Output the [X, Y] coordinate of the center of the cell containing the given text.  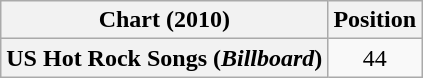
US Hot Rock Songs (Billboard) [164, 58]
44 [375, 58]
Chart (2010) [164, 20]
Position [375, 20]
